Scan for the cell matching the given text and deliver its (X, Y) coordinate at center. 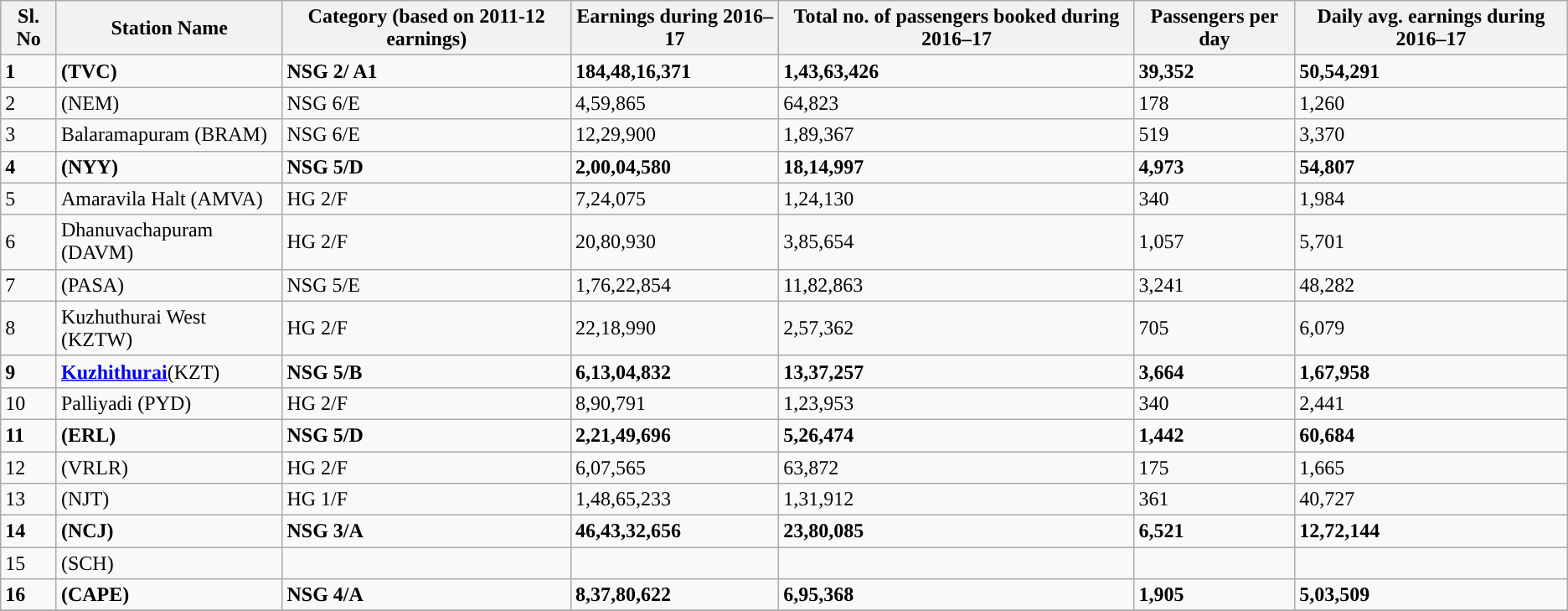
1,057 (1215, 241)
1,984 (1431, 199)
8,37,80,622 (675, 595)
16 (28, 595)
(PASA) (169, 285)
64,823 (957, 103)
178 (1215, 103)
13 (28, 500)
4,59,865 (675, 103)
3,241 (1215, 285)
2,441 (1431, 403)
(SCH) (169, 563)
361 (1215, 500)
3,664 (1215, 371)
Passengers per day (1215, 28)
8,90,791 (675, 403)
(CAPE) (169, 595)
23,80,085 (957, 531)
1,442 (1215, 435)
(NEM) (169, 103)
1,905 (1215, 595)
5 (28, 199)
1,665 (1431, 467)
3,370 (1431, 135)
2,57,362 (957, 329)
1 (28, 71)
2,21,49,696 (675, 435)
7 (28, 285)
22,18,990 (675, 329)
54,807 (1431, 167)
1,23,953 (957, 403)
5,701 (1431, 241)
20,80,930 (675, 241)
2,00,04,580 (675, 167)
3 (28, 135)
1,260 (1431, 103)
5,26,474 (957, 435)
10 (28, 403)
60,684 (1431, 435)
12,29,900 (675, 135)
519 (1215, 135)
1,24,130 (957, 199)
Sl. No (28, 28)
6,95,368 (957, 595)
13,37,257 (957, 371)
6,07,565 (675, 467)
46,43,32,656 (675, 531)
5,03,509 (1431, 595)
(NCJ) (169, 531)
39,352 (1215, 71)
Total no. of passengers booked during 2016–17 (957, 28)
15 (28, 563)
12 (28, 467)
HG 1/F (427, 500)
40,727 (1431, 500)
(TVC) (169, 71)
1,31,912 (957, 500)
Station Name (169, 28)
1,43,63,426 (957, 71)
Palliyadi (PYD) (169, 403)
9 (28, 371)
705 (1215, 329)
11,82,863 (957, 285)
3,85,654 (957, 241)
14 (28, 531)
NSG 2/ A1 (427, 71)
(VRLR) (169, 467)
4 (28, 167)
12,72,144 (1431, 531)
Dhanuvachapuram (DAVM) (169, 241)
NSG 5/B (427, 371)
4,973 (1215, 167)
Amaravila Halt (AMVA) (169, 199)
11 (28, 435)
1,89,367 (957, 135)
Earnings during 2016–17 (675, 28)
7,24,075 (675, 199)
Balaramapuram (BRAM) (169, 135)
184,48,16,371 (675, 71)
6 (28, 241)
6,521 (1215, 531)
1,76,22,854 (675, 285)
18,14,997 (957, 167)
Kuzhithurai(KZT) (169, 371)
8 (28, 329)
(ERL) (169, 435)
(NJT) (169, 500)
1,67,958 (1431, 371)
2 (28, 103)
NSG 5/E (427, 285)
63,872 (957, 467)
6,13,04,832 (675, 371)
50,54,291 (1431, 71)
Category (based on 2011-12 earnings) (427, 28)
6,079 (1431, 329)
48,282 (1431, 285)
Kuzhuthurai West (KZTW) (169, 329)
175 (1215, 467)
1,48,65,233 (675, 500)
(NYY) (169, 167)
NSG 4/A (427, 595)
Daily avg. earnings during 2016–17 (1431, 28)
NSG 3/A (427, 531)
